Capture the cell that displays the provided text and extract its (x, y) central coordinate. 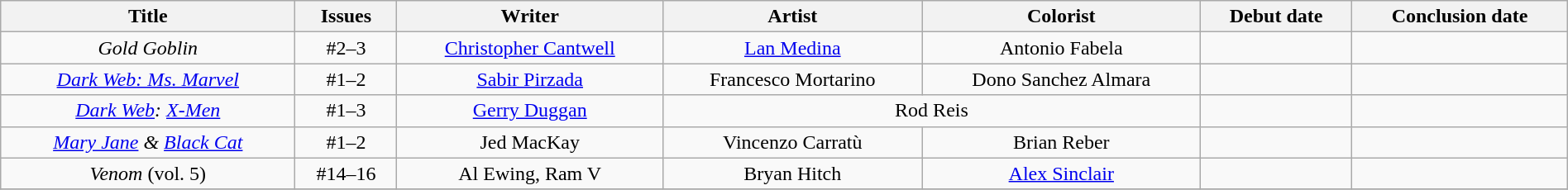
#14–16 (346, 173)
Dark Web: Ms. Marvel (148, 79)
Artist (792, 17)
Venom (vol. 5) (148, 173)
Dark Web: X-Men (148, 111)
Antonio Fabela (1061, 48)
Dono Sanchez Almara (1061, 79)
Gold Goblin (148, 48)
Lan Medina (792, 48)
Sabir Pirzada (530, 79)
Bryan Hitch (792, 173)
Alex Sinclair (1061, 173)
Mary Jane & Black Cat (148, 142)
Vincenzo Carratù (792, 142)
Christopher Cantwell (530, 48)
#2–3 (346, 48)
Title (148, 17)
Debut date (1275, 17)
Jed MacKay (530, 142)
Colorist (1061, 17)
Issues (346, 17)
Gerry Duggan (530, 111)
#1–3 (346, 111)
Writer (530, 17)
Rod Reis (931, 111)
Francesco Mortarino (792, 79)
Brian Reber (1061, 142)
Al Ewing, Ram V (530, 173)
Conclusion date (1460, 17)
